Output the [x, y] coordinate of the center of the cell containing the given text.  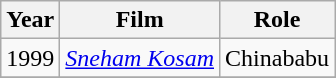
Year [30, 20]
Role [278, 20]
Chinababu [278, 58]
Film [140, 20]
1999 [30, 58]
Sneham Kosam [140, 58]
